Capture the cell that displays the provided text and extract its [X, Y] central coordinate. 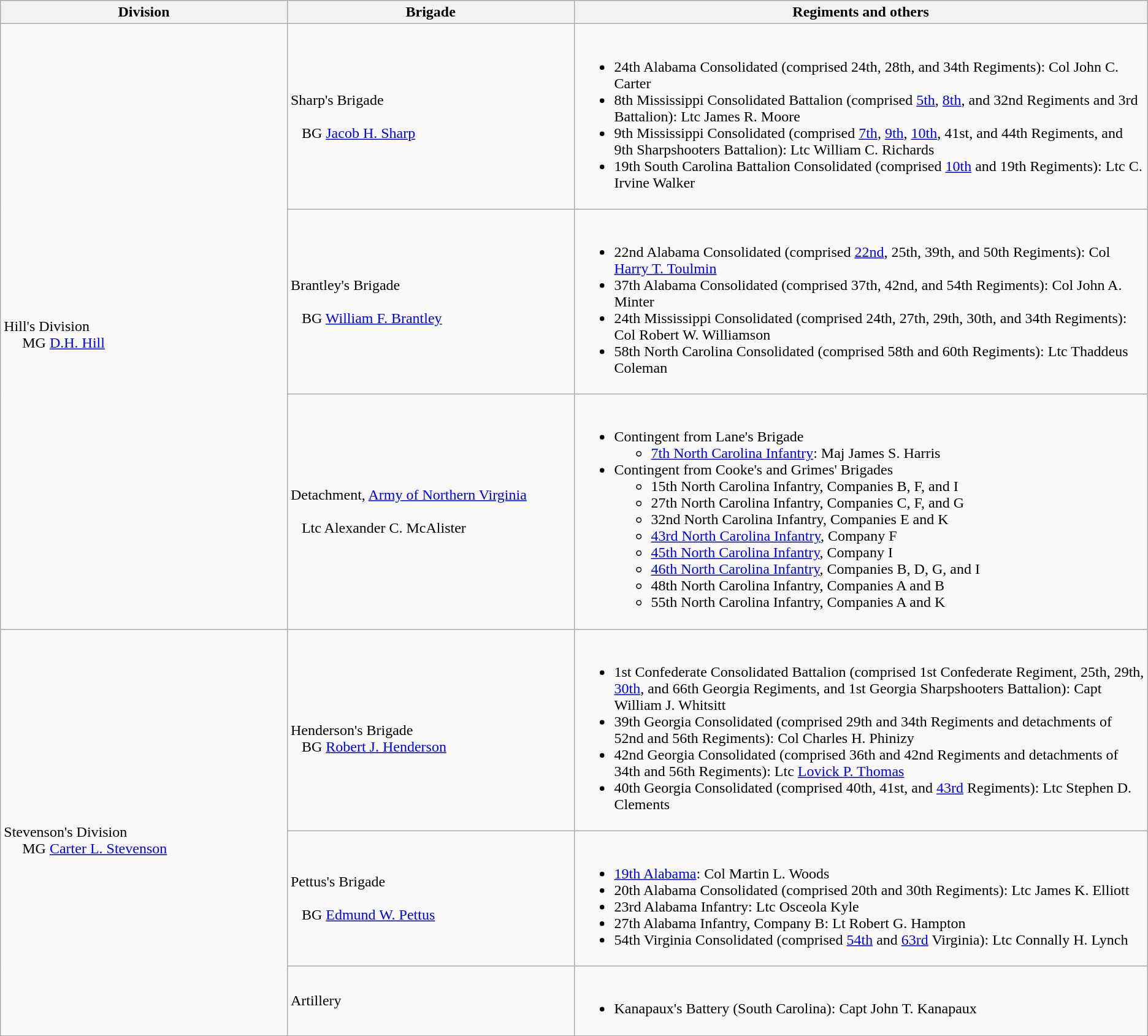
Stevenson's Division MG Carter L. Stevenson [144, 832]
Regiments and others [861, 12]
Brigade [431, 12]
Hill's Division MG D.H. Hill [144, 326]
Henderson's Brigade BG Robert J. Henderson [431, 729]
Pettus's Brigade BG Edmund W. Pettus [431, 899]
Division [144, 12]
Detachment, Army of Northern Virginia Ltc Alexander C. McAlister [431, 511]
Sharp's Brigade BG Jacob H. Sharp [431, 116]
Artillery [431, 1000]
Brantley's Brigade BG William F. Brantley [431, 302]
Kanapaux's Battery (South Carolina): Capt John T. Kanapaux [861, 1000]
